Search for the cell housing the specified text and yield its [x, y] center coordinate. 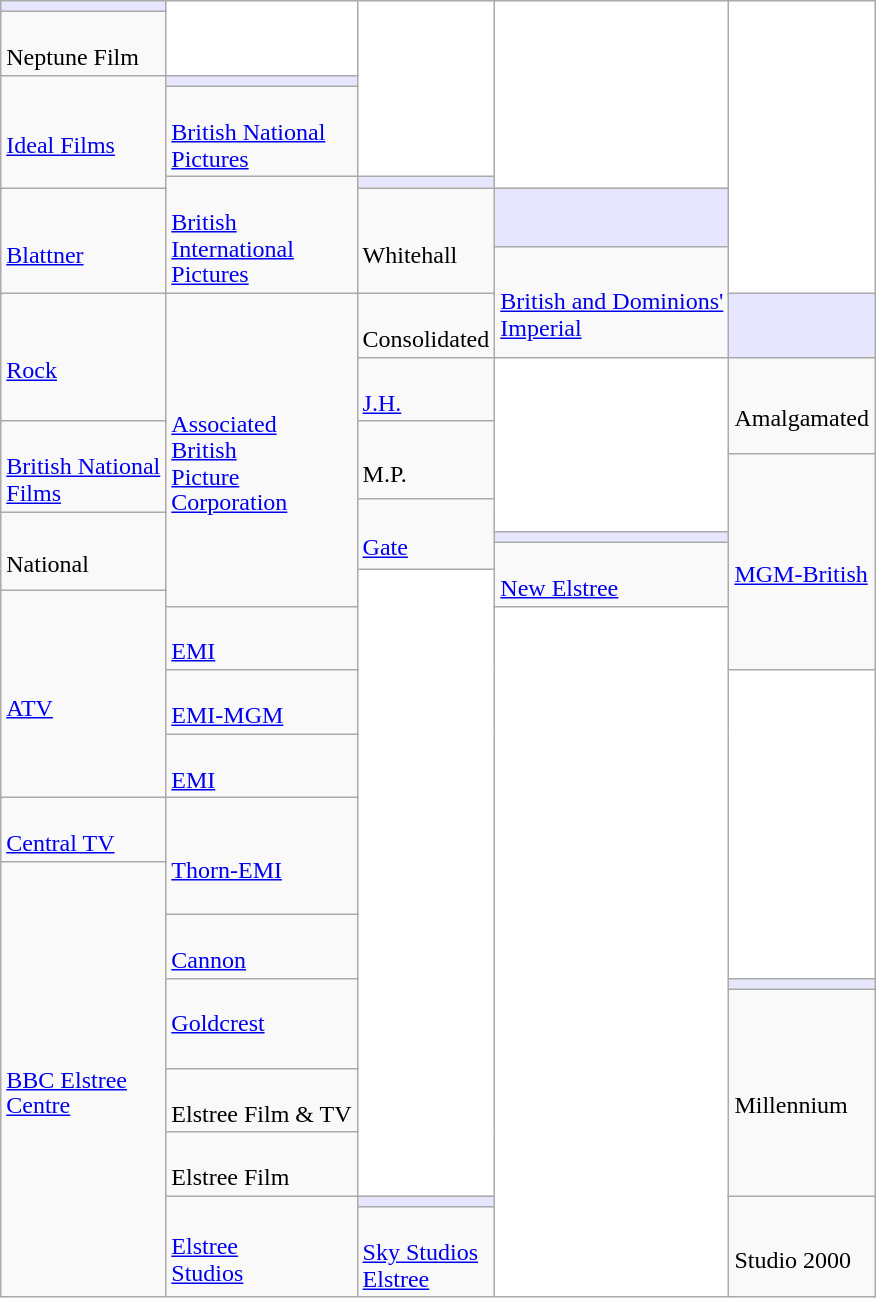
Sky StudiosElstree [426, 1252]
Millennium [802, 1092]
Amalgamated [802, 405]
Central TV [84, 830]
Elstree Studios [262, 1246]
Elstree Film [262, 1164]
Ideal Films [84, 132]
MGM-British [802, 562]
National [84, 552]
Goldcrest [262, 1023]
Studio 2000 [802, 1246]
Whitehall [426, 241]
AssociatedBritishPictureCorporation [262, 450]
Cannon [262, 946]
New Elstree [612, 574]
Elstree Film & TV [262, 1100]
Gate [426, 533]
Consolidated [426, 326]
British NationalPictures [262, 132]
British and Dominions'Imperial [612, 302]
ATV [84, 694]
Neptune Film [84, 44]
Blattner [84, 241]
Thorn-EMI [262, 856]
BBC ElstreeCentre [84, 1080]
BritishInternationalPictures [262, 236]
British NationalFilms [84, 466]
M.P. [426, 460]
Rock [84, 358]
J.H. [426, 389]
EMI-MGM [262, 702]
